Locate the cell with the specified text and output its [x, y] center coordinate. 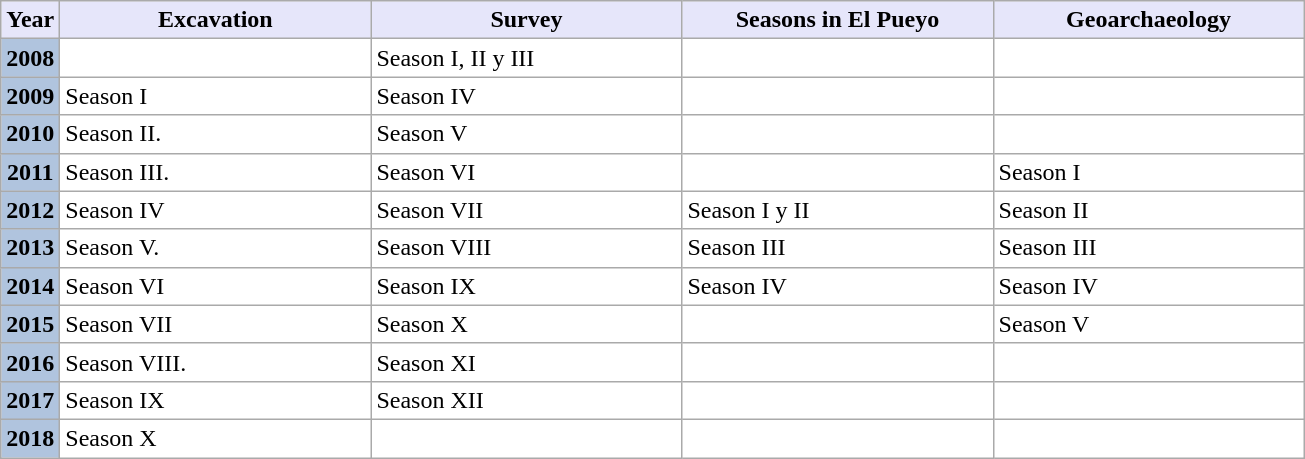
2014 [30, 286]
Season V. [216, 248]
2009 [30, 96]
Season I y II [838, 210]
Excavation [216, 20]
2013 [30, 248]
Season VIII. [216, 362]
2011 [30, 172]
Year [30, 20]
2016 [30, 362]
2018 [30, 438]
Season II [1148, 210]
Season I, II y III [526, 58]
2010 [30, 134]
2008 [30, 58]
Season III. [216, 172]
Geoarchaeology [1148, 20]
2017 [30, 400]
Season XI [526, 362]
2012 [30, 210]
Seasons in El Pueyo [838, 20]
2015 [30, 324]
Season VIII [526, 248]
Season XII [526, 400]
Survey [526, 20]
Season II. [216, 134]
